Search for the cell housing the specified text and yield its [X, Y] center coordinate. 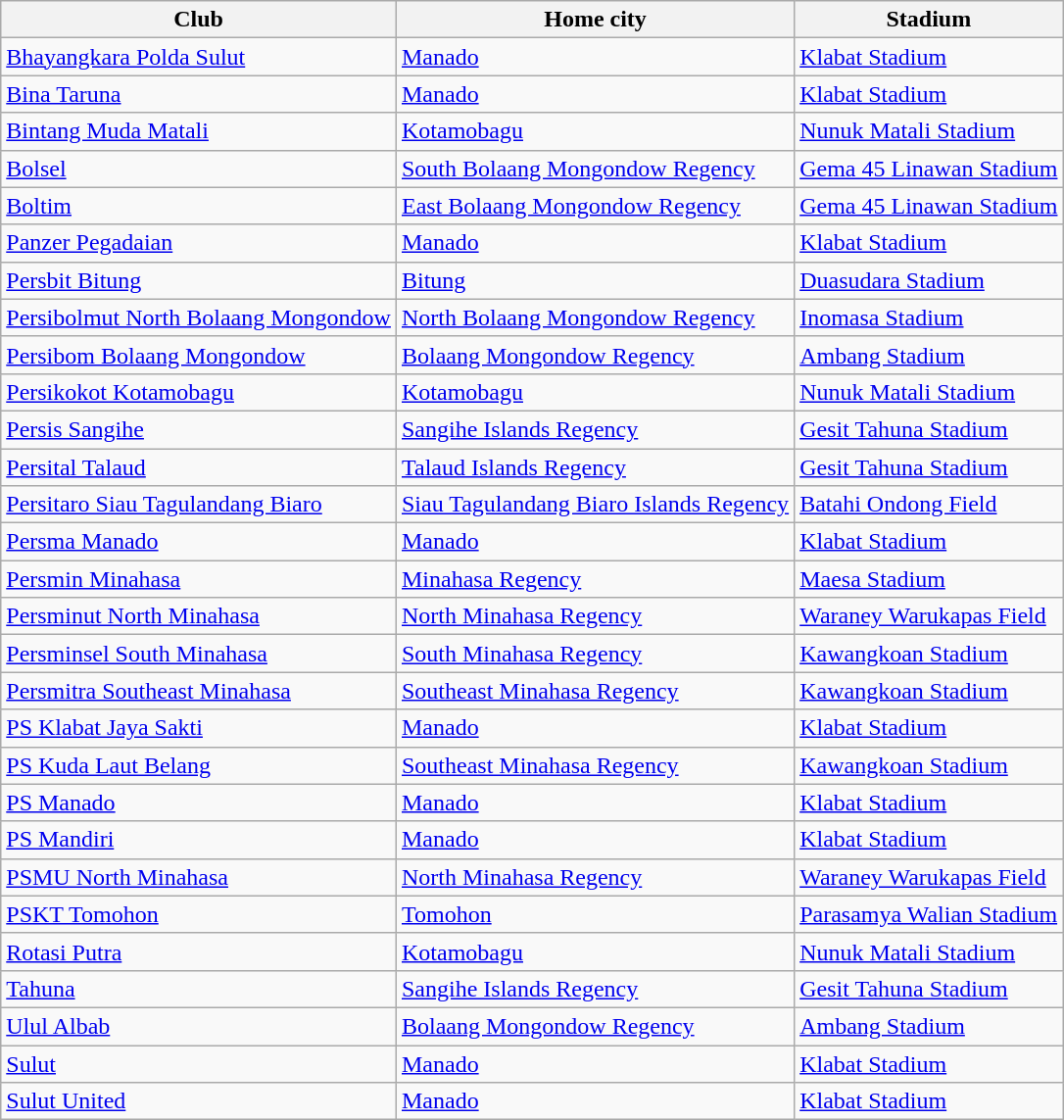
Persmitra Southeast Minahasa [199, 691]
Talaud Islands Regency [595, 467]
Club [199, 20]
Tahuna [199, 989]
PS Kuda Laut Belang [199, 765]
Persitaro Siau Tagulandang Biaro [199, 505]
Persminut North Minahasa [199, 616]
Persma Manado [199, 542]
Panzer Pegadaian [199, 243]
Batahi Ondong Field [929, 505]
Siau Tagulandang Biaro Islands Regency [595, 505]
Bitung [595, 280]
Persibom Bolaang Mongondow [199, 355]
Persminsel South Minahasa [199, 654]
Boltim [199, 206]
Persital Talaud [199, 467]
Minahasa Regency [595, 579]
Sulut [199, 1063]
Persis Sangihe [199, 429]
Persmin Minahasa [199, 579]
PS Manado [199, 803]
South Minahasa Regency [595, 654]
Inomasa Stadium [929, 317]
Rotasi Putra [199, 951]
North Bolaang Mongondow Regency [595, 317]
Tomohon [595, 914]
PSKT Tomohon [199, 914]
Ulul Albab [199, 1026]
East Bolaang Mongondow Regency [595, 206]
Persibolmut North Bolaang Mongondow [199, 317]
Bhayangkara Polda Sulut [199, 57]
Persbit Bitung [199, 280]
PSMU North Minahasa [199, 877]
Maesa Stadium [929, 579]
Stadium [929, 20]
PS Klabat Jaya Sakti [199, 728]
Bina Taruna [199, 94]
Persikokot Kotamobagu [199, 392]
Sulut United [199, 1101]
Home city [595, 20]
Bolsel [199, 169]
Bintang Muda Matali [199, 131]
PS Mandiri [199, 840]
South Bolaang Mongondow Regency [595, 169]
Duasudara Stadium [929, 280]
Parasamya Walian Stadium [929, 914]
